Output the [x, y] coordinate of the center of the cell containing the given text.  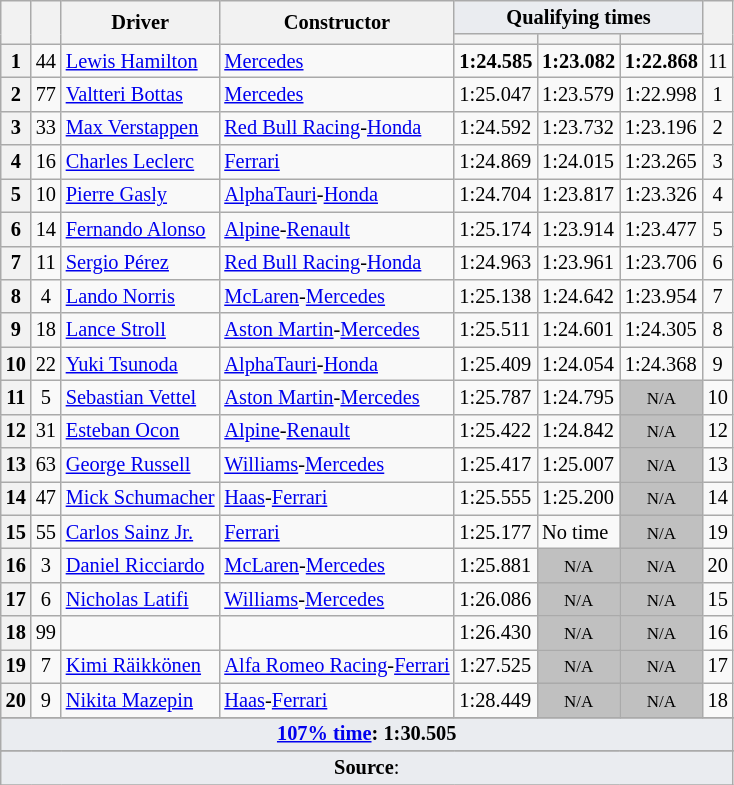
Source: [367, 767]
Nikita Mazepin [140, 700]
1:26.086 [496, 599]
1:24.869 [496, 162]
Daniel Ricciardo [140, 565]
47 [46, 498]
33 [46, 128]
31 [46, 431]
99 [46, 633]
1:25.177 [496, 532]
Lance Stroll [140, 330]
Driver [140, 22]
Carlos Sainz Jr. [140, 532]
Lewis Hamilton [140, 61]
1:23.082 [578, 61]
Fernando Alonso [140, 229]
1:28.449 [496, 700]
1:25.881 [496, 565]
1:25.417 [496, 465]
Alfa Romeo Racing-Ferrari [336, 666]
1:24.054 [578, 364]
44 [46, 61]
1:25.174 [496, 229]
1:24.704 [496, 195]
22 [46, 364]
1:24.795 [578, 397]
1:25.422 [496, 431]
1:24.015 [578, 162]
1:25.511 [496, 330]
1:25.047 [496, 94]
1:24.585 [496, 61]
1:23.817 [578, 195]
Sebastian Vettel [140, 397]
1:24.642 [578, 296]
Mick Schumacher [140, 498]
1:23.477 [662, 229]
107% time: 1:30.505 [367, 734]
Lando Norris [140, 296]
1:25.007 [578, 465]
1:25.409 [496, 364]
Yuki Tsunoda [140, 364]
George Russell [140, 465]
1:24.842 [578, 431]
1:23.961 [578, 263]
1:25.138 [496, 296]
77 [46, 94]
Nicholas Latifi [140, 599]
Qualifying times [578, 17]
Pierre Gasly [140, 195]
55 [46, 532]
1:23.579 [578, 94]
1:24.963 [496, 263]
1:23.706 [662, 263]
1:25.787 [496, 397]
Esteban Ocon [140, 431]
1:24.305 [662, 330]
1:23.265 [662, 162]
Kimi Räikkönen [140, 666]
Valtteri Bottas [140, 94]
Charles Leclerc [140, 162]
1:23.954 [662, 296]
63 [46, 465]
1:23.196 [662, 128]
No time [578, 532]
1:27.525 [496, 666]
1:24.601 [578, 330]
Sergio Pérez [140, 263]
1:23.326 [662, 195]
Constructor [336, 22]
1:25.555 [496, 498]
1:24.592 [496, 128]
1:22.868 [662, 61]
1:23.732 [578, 128]
1:22.998 [662, 94]
Max Verstappen [140, 128]
1:23.914 [578, 229]
1:26.430 [496, 633]
1:24.368 [662, 364]
1:25.200 [578, 498]
